Find where the given text appears and provide that cell's center as [x, y] coordinate. 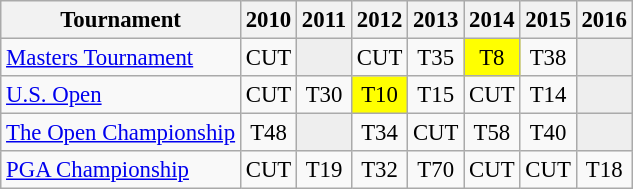
T15 [436, 95]
T8 [492, 58]
Tournament [121, 20]
T19 [324, 170]
T48 [268, 133]
T32 [379, 170]
T14 [548, 95]
T70 [436, 170]
T30 [324, 95]
Masters Tournament [121, 58]
T10 [379, 95]
T38 [548, 58]
T18 [604, 170]
U.S. Open [121, 95]
T40 [548, 133]
T34 [379, 133]
2011 [324, 20]
PGA Championship [121, 170]
2015 [548, 20]
2013 [436, 20]
T35 [436, 58]
The Open Championship [121, 133]
2010 [268, 20]
T58 [492, 133]
2016 [604, 20]
2014 [492, 20]
2012 [379, 20]
